Return [x, y] of the center of cell containing provided text 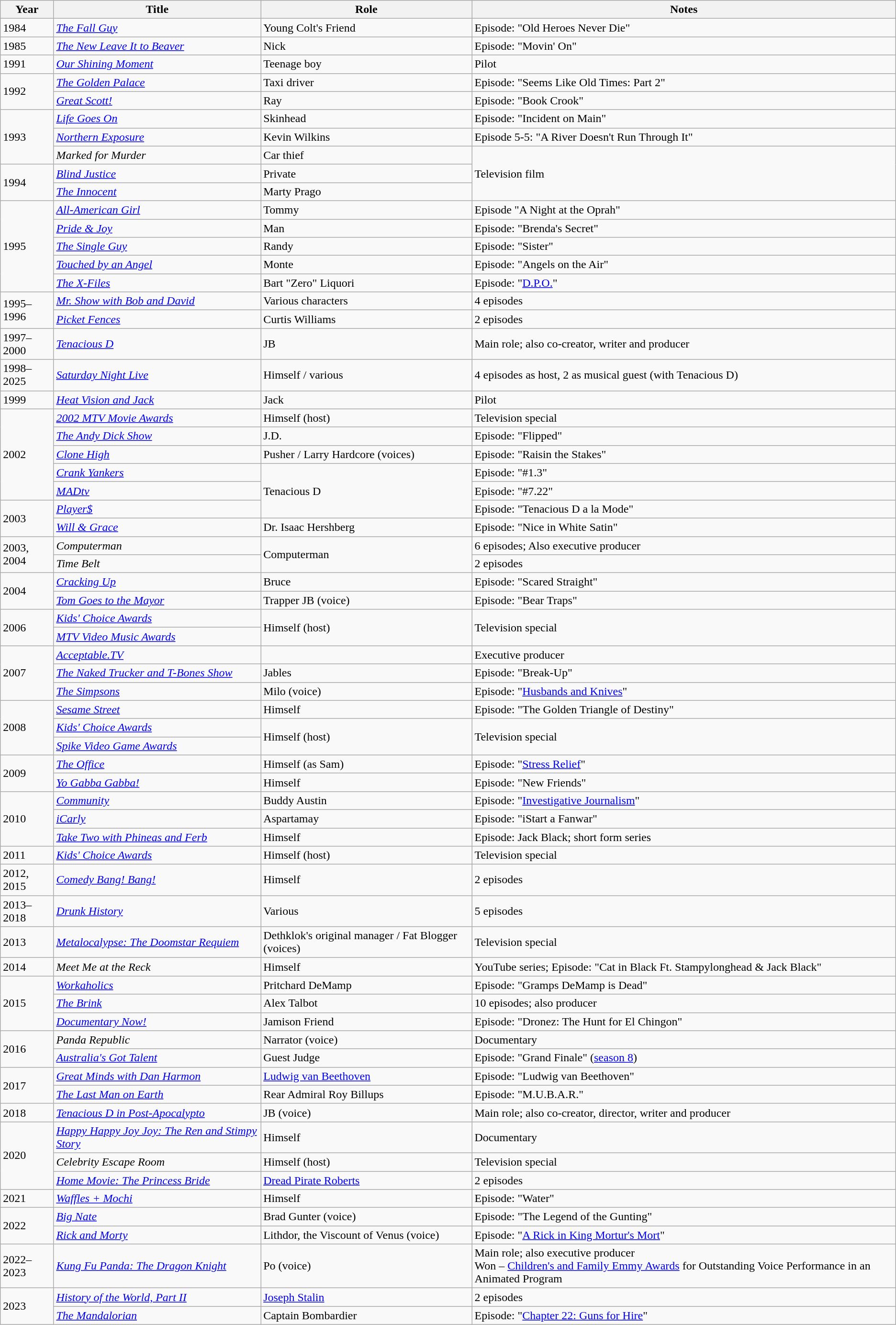
4 episodes [683, 301]
2003 [27, 518]
Pritchard DeMamp [367, 985]
Episode "A Night at the Oprah" [683, 210]
The Andy Dick Show [157, 436]
2022 [27, 1226]
Episode: "Brenda's Secret" [683, 228]
2009 [27, 773]
Episode: "Gramps DeMamp is Dead" [683, 985]
Our Shining Moment [157, 64]
Himself / various [367, 375]
Episode: "D.P.O." [683, 283]
Acceptable.TV [157, 655]
Kung Fu Panda: The Dragon Knight [157, 1266]
Year [27, 10]
Player$ [157, 509]
The Naked Trucker and T-Bones Show [157, 673]
Curtis Williams [367, 319]
1991 [27, 64]
Episode: "The Legend of the Gunting" [683, 1217]
Episode: "#1.3" [683, 472]
Kevin Wilkins [367, 137]
Big Nate [157, 1217]
Man [367, 228]
Private [367, 173]
iCarly [157, 819]
Happy Happy Joy Joy: The Ren and Stimpy Story [157, 1137]
Episode: "Husbands and Knives" [683, 691]
Monte [367, 265]
YouTube series; Episode: "Cat in Black Ft. Stampylonghead & Jack Black" [683, 967]
The Golden Palace [157, 82]
Life Goes On [157, 119]
Episode: "Sister" [683, 247]
JB [367, 344]
The Brink [157, 1003]
Clone High [157, 454]
1995 [27, 246]
1984 [27, 28]
Randy [367, 247]
Episode: Jack Black; short form series [683, 837]
Episode: "Scared Straight" [683, 582]
2002 MTV Movie Awards [157, 418]
Take Two with Phineas and Ferb [157, 837]
The Fall Guy [157, 28]
Jables [367, 673]
Captain Bombardier [367, 1315]
Tommy [367, 210]
Episode: "Tenacious D a la Mode" [683, 509]
Title [157, 10]
Guest Judge [367, 1058]
Touched by an Angel [157, 265]
1994 [27, 182]
Drunk History [157, 911]
1998–2025 [27, 375]
Comedy Bang! Bang! [157, 880]
Episode: "Grand Finale" (season 8) [683, 1058]
Australia's Got Talent [157, 1058]
Episode: "Break-Up" [683, 673]
Nick [367, 46]
Episode: "Water" [683, 1199]
Ray [367, 101]
Joseph Stalin [367, 1297]
Home Movie: The Princess Bride [157, 1180]
J.D. [367, 436]
Documentary Now! [157, 1022]
The Mandalorian [157, 1315]
The Office [157, 764]
10 episodes; also producer [683, 1003]
Time Belt [157, 564]
Spike Video Game Awards [157, 746]
2012, 2015 [27, 880]
Teenage boy [367, 64]
Cracking Up [157, 582]
Episode: "New Friends" [683, 782]
1995–1996 [27, 310]
Dethklok's original manager / Fat Blogger (voices) [367, 942]
Blind Justice [157, 173]
Buddy Austin [367, 800]
2003, 2004 [27, 554]
Young Colt's Friend [367, 28]
Yo Gabba Gabba! [157, 782]
The New Leave It to Beaver [157, 46]
2020 [27, 1156]
Northern Exposure [157, 137]
MADtv [157, 491]
Episode: "Dronez: The Hunt for El Chingon" [683, 1022]
Episode: "Incident on Main" [683, 119]
Pride & Joy [157, 228]
1985 [27, 46]
Episode: "Investigative Journalism" [683, 800]
2014 [27, 967]
History of the World, Part II [157, 1297]
Ludwig van Beethoven [367, 1076]
All-American Girl [157, 210]
Panda Republic [157, 1040]
Picket Fences [157, 319]
Himself (as Sam) [367, 764]
Alex Talbot [367, 1003]
Crank Yankers [157, 472]
6 episodes; Also executive producer [683, 545]
The Innocent [157, 191]
Trapper JB (voice) [367, 600]
Episode: "Book Crook" [683, 101]
Main role; also executive producerWon – Children's and Family Emmy Awards for Outstanding Voice Performance in an Animated Program [683, 1266]
2022–2023 [27, 1266]
Various characters [367, 301]
2007 [27, 673]
2015 [27, 1003]
Lithdor, the Viscount of Venus (voice) [367, 1235]
The Single Guy [157, 247]
2018 [27, 1112]
Po (voice) [367, 1266]
Tenacious D in Post-Apocalypto [157, 1112]
Saturday Night Live [157, 375]
Great Minds with Dan Harmon [157, 1076]
Episode: "Flipped" [683, 436]
2011 [27, 855]
Episode: "Old Heroes Never Die" [683, 28]
Role [367, 10]
Marty Prago [367, 191]
Executive producer [683, 655]
1999 [27, 400]
Community [157, 800]
Television film [683, 173]
Episode: "Movin' On" [683, 46]
Dread Pirate Roberts [367, 1180]
The Simpsons [157, 691]
Notes [683, 10]
Milo (voice) [367, 691]
5 episodes [683, 911]
Jack [367, 400]
Episode: "Angels on the Air" [683, 265]
Taxi driver [367, 82]
2021 [27, 1199]
Metalocalypse: The Doomstar Requiem [157, 942]
Episode: "Bear Traps" [683, 600]
Bart "Zero" Liquori [367, 283]
Tom Goes to the Mayor [157, 600]
MTV Video Music Awards [157, 637]
Episode: "Seems Like Old Times: Part 2" [683, 82]
2013–2018 [27, 911]
2010 [27, 819]
Episode: "Raisin the Stakes" [683, 454]
2004 [27, 591]
Will & Grace [157, 527]
The Last Man on Earth [157, 1094]
Episode 5-5: "A River Doesn't Run Through It" [683, 137]
1992 [27, 91]
Great Scott! [157, 101]
4 episodes as host, 2 as musical guest (with Tenacious D) [683, 375]
Episode: "#7.22" [683, 491]
Bruce [367, 582]
Narrator (voice) [367, 1040]
The X-Files [157, 283]
Episode: "The Golden Triangle of Destiny" [683, 709]
2006 [27, 628]
Rick and Morty [157, 1235]
Aspartamay [367, 819]
1993 [27, 137]
Episode: "A Rick in King Mortur's Mort" [683, 1235]
Episode: "iStart a Fanwar" [683, 819]
2002 [27, 454]
Episode: "M.U.B.A.R." [683, 1094]
Main role; also co-creator, director, writer and producer [683, 1112]
Heat Vision and Jack [157, 400]
JB (voice) [367, 1112]
Brad Gunter (voice) [367, 1217]
Skinhead [367, 119]
1997–2000 [27, 344]
Mr. Show with Bob and David [157, 301]
2016 [27, 1049]
2013 [27, 942]
Various [367, 911]
Sesame Street [157, 709]
2017 [27, 1085]
Meet Me at the Reck [157, 967]
Car thief [367, 155]
Dr. Isaac Hershberg [367, 527]
Episode: "Chapter 22: Guns for Hire" [683, 1315]
2023 [27, 1306]
Episode: "Nice in White Satin" [683, 527]
Celebrity Escape Room [157, 1162]
Rear Admiral Roy Billups [367, 1094]
Jamison Friend [367, 1022]
Workaholics [157, 985]
Episode: "Stress Relief" [683, 764]
Pusher / Larry Hardcore (voices) [367, 454]
Episode: "Ludwig van Beethoven" [683, 1076]
Marked for Murder [157, 155]
2008 [27, 728]
Waffles + Mochi [157, 1199]
Main role; also co-creator, writer and producer [683, 344]
